Pinpoint the cell where the given text exists, returning its (x, y) midpoint coordinate. 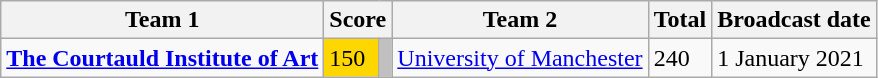
University of Manchester (520, 58)
Broadcast date (794, 20)
The Courtauld Institute of Art (162, 58)
Total (680, 20)
240 (680, 58)
150 (352, 58)
Score (358, 20)
Team 2 (520, 20)
1 January 2021 (794, 58)
Team 1 (162, 20)
